Find where the given text appears and provide that cell's center as (x, y) coordinate. 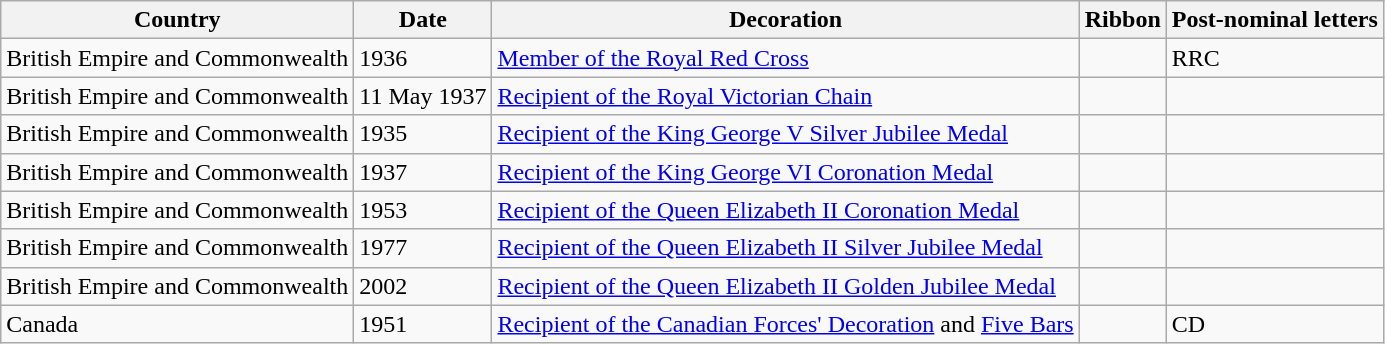
Decoration (786, 20)
Post-nominal letters (1274, 20)
2002 (423, 286)
1937 (423, 172)
1951 (423, 324)
1953 (423, 210)
Recipient of the King George VI Coronation Medal (786, 172)
RRC (1274, 58)
1936 (423, 58)
Recipient of the Queen Elizabeth II Golden Jubilee Medal (786, 286)
11 May 1937 (423, 96)
Recipient of the King George V Silver Jubilee Medal (786, 134)
Recipient of the Canadian Forces' Decoration and Five Bars (786, 324)
Recipient of the Royal Victorian Chain (786, 96)
Recipient of the Queen Elizabeth II Coronation Medal (786, 210)
Ribbon (1122, 20)
Member of the Royal Red Cross (786, 58)
Canada (178, 324)
Recipient of the Queen Elizabeth II Silver Jubilee Medal (786, 248)
CD (1274, 324)
Country (178, 20)
Date (423, 20)
1935 (423, 134)
1977 (423, 248)
